Search for the cell housing the specified text and yield its [X, Y] center coordinate. 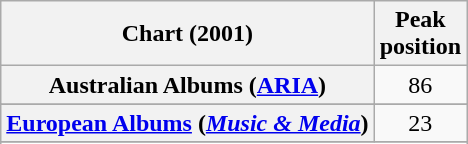
Peakposition [420, 34]
Chart (2001) [188, 34]
Australian Albums (ARIA) [188, 85]
86 [420, 85]
European Albums (Music & Media) [188, 123]
23 [420, 123]
